Detect which cell encompasses the target text, then output its [X, Y] center coordinate. 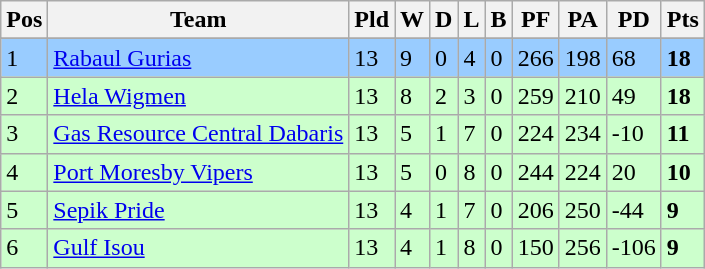
198 [582, 58]
244 [536, 172]
B [498, 20]
D [444, 20]
68 [634, 58]
L [472, 20]
PF [536, 20]
W [412, 20]
Hela Wigmen [198, 96]
6 [24, 248]
Gulf Isou [198, 248]
Pos [24, 20]
206 [536, 210]
PD [634, 20]
150 [536, 248]
49 [634, 96]
234 [582, 134]
Gas Resource Central Dabaris [198, 134]
-44 [634, 210]
Team [198, 20]
266 [536, 58]
10 [682, 172]
259 [536, 96]
Sepik Pride [198, 210]
-10 [634, 134]
Pts [682, 20]
PA [582, 20]
210 [582, 96]
Port Moresby Vipers [198, 172]
20 [634, 172]
250 [582, 210]
256 [582, 248]
Pld [372, 20]
-106 [634, 248]
11 [682, 134]
Rabaul Gurias [198, 58]
